Identify which cell holds the provided text, then report its (X, Y) central coordinate. 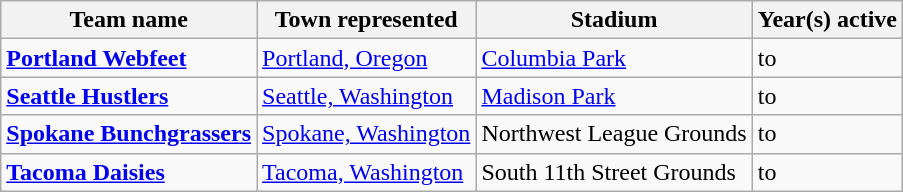
Tacoma, Washington (366, 172)
Portland, Oregon (366, 58)
Seattle Hustlers (129, 96)
Town represented (366, 20)
South 11th Street Grounds (614, 172)
Portland Webfeet (129, 58)
Team name (129, 20)
Spokane Bunchgrassers (129, 134)
Year(s) active (827, 20)
Madison Park (614, 96)
Tacoma Daisies (129, 172)
Stadium (614, 20)
Seattle, Washington (366, 96)
Northwest League Grounds (614, 134)
Spokane, Washington (366, 134)
Columbia Park (614, 58)
